For the text-containing cell, return its midpoint in [X, Y] coordinate format. 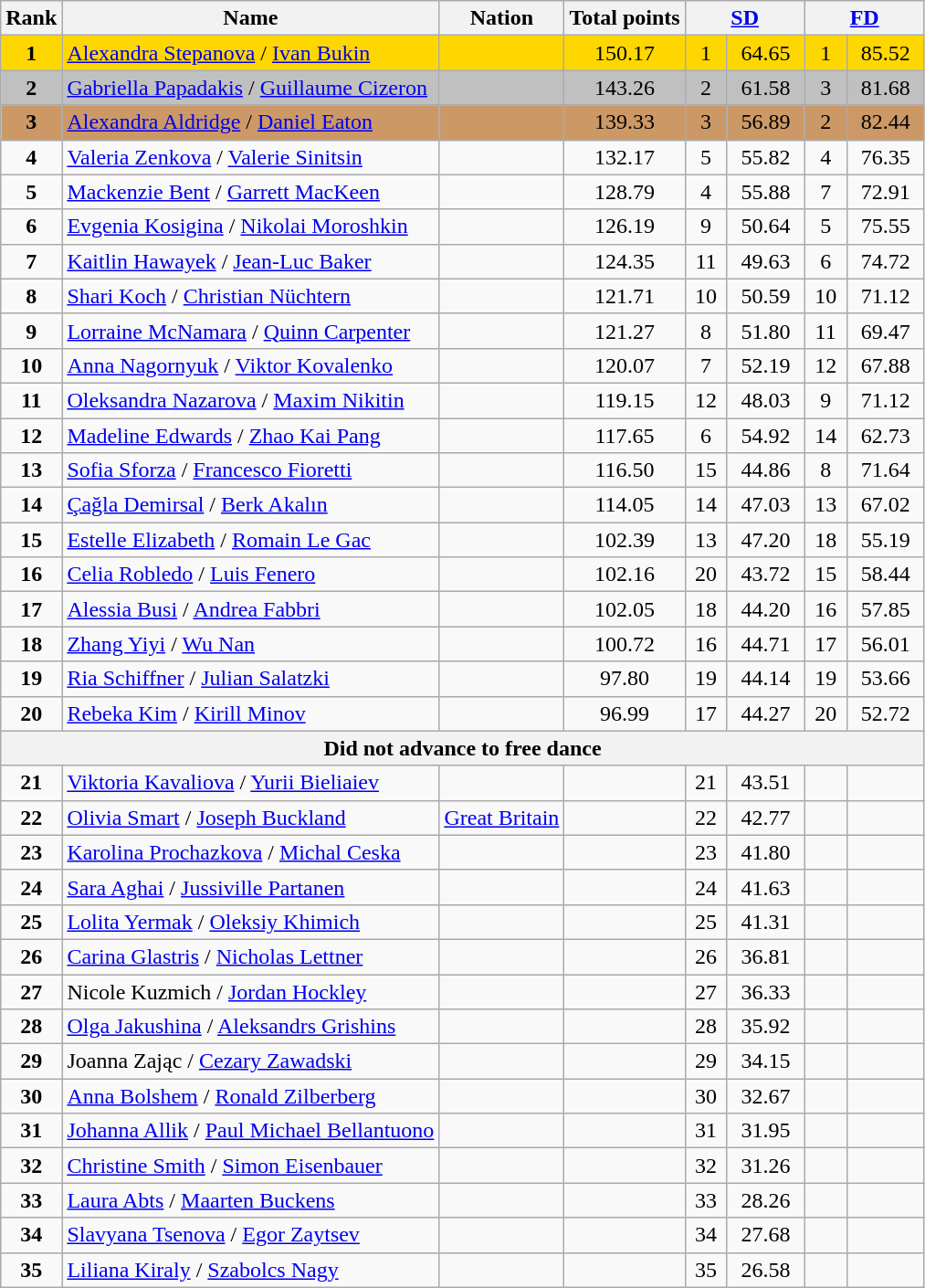
Ria Schiffner / Julian Salatzki [250, 679]
Mackenzie Bent / Garrett MacKeen [250, 192]
61.58 [765, 88]
75.55 [886, 227]
Christine Smith / Simon Eisenbauer [250, 1166]
82.44 [886, 122]
121.71 [625, 296]
120.07 [625, 365]
124.35 [625, 261]
35.92 [765, 1027]
48.03 [765, 400]
Celia Robledo / Luis Fenero [250, 575]
85.52 [886, 53]
51.80 [765, 331]
54.92 [765, 436]
Olga Jakushina / Aleksandrs Grishins [250, 1027]
Joanna Zając / Cezary Zawadski [250, 1061]
Viktoria Kavaliova / Yurii Bieliaiev [250, 783]
31.26 [765, 1166]
116.50 [625, 470]
Total points [625, 18]
Johanna Allik / Paul Michael Bellantuono [250, 1131]
41.31 [765, 922]
56.89 [765, 122]
42.77 [765, 818]
71.64 [886, 470]
44.71 [765, 644]
44.86 [765, 470]
Sara Aghai / Jussiville Partanen [250, 887]
52.72 [886, 713]
Great Britain [502, 818]
Lorraine McNamara / Quinn Carpenter [250, 331]
Carina Glastris / Nicholas Lettner [250, 956]
Nation [502, 18]
Olivia Smart / Joseph Buckland [250, 818]
72.91 [886, 192]
44.14 [765, 679]
31.95 [765, 1131]
44.27 [765, 713]
50.64 [765, 227]
67.02 [886, 505]
Nicole Kuzmich / Jordan Hockley [250, 991]
121.27 [625, 331]
150.17 [625, 53]
76.35 [886, 157]
32.67 [765, 1096]
SD [745, 18]
43.72 [765, 575]
55.82 [765, 157]
69.47 [886, 331]
Anna Nagornyuk / Viktor Kovalenko [250, 365]
44.20 [765, 609]
55.19 [886, 540]
26.58 [765, 1270]
52.19 [765, 365]
49.63 [765, 261]
62.73 [886, 436]
43.51 [765, 783]
Kaitlin Hawayek / Jean-Luc Baker [250, 261]
Valeria Zenkova / Valerie Sinitsin [250, 157]
97.80 [625, 679]
Alexandra Stepanova / Ivan Bukin [250, 53]
117.65 [625, 436]
Sofia Sforza / Francesco Fioretti [250, 470]
143.26 [625, 88]
Slavyana Tsenova / Egor Zaytsev [250, 1235]
Rebeka Kim / Kirill Minov [250, 713]
Evgenia Kosigina / Nikolai Moroshkin [250, 227]
81.68 [886, 88]
Alessia Busi / Andrea Fabbri [250, 609]
41.63 [765, 887]
74.72 [886, 261]
Anna Bolshem / Ronald Zilberberg [250, 1096]
47.20 [765, 540]
36.33 [765, 991]
Karolina Prochazkova / Michal Ceska [250, 852]
56.01 [886, 644]
Estelle Elizabeth / Romain Le Gac [250, 540]
55.88 [765, 192]
67.88 [886, 365]
Alexandra Aldridge / Daniel Eaton [250, 122]
50.59 [765, 296]
Laura Abts / Maarten Buckens [250, 1200]
41.80 [765, 852]
119.15 [625, 400]
53.66 [886, 679]
139.33 [625, 122]
Gabriella Papadakis / Guillaume Cizeron [250, 88]
102.39 [625, 540]
114.05 [625, 505]
27.68 [765, 1235]
Zhang Yiyi / Wu Nan [250, 644]
36.81 [765, 956]
34.15 [765, 1061]
Çağla Demirsal / Berk Akalın [250, 505]
Rank [31, 18]
Name [250, 18]
Did not advance to free dance [462, 748]
Lolita Yermak / Oleksiy Khimich [250, 922]
58.44 [886, 575]
57.85 [886, 609]
100.72 [625, 644]
Oleksandra Nazarova / Maxim Nikitin [250, 400]
128.79 [625, 192]
FD [864, 18]
64.65 [765, 53]
Madeline Edwards / Zhao Kai Pang [250, 436]
102.16 [625, 575]
28.26 [765, 1200]
96.99 [625, 713]
Liliana Kiraly / Szabolcs Nagy [250, 1270]
Shari Koch / Christian Nüchtern [250, 296]
126.19 [625, 227]
47.03 [765, 505]
102.05 [625, 609]
132.17 [625, 157]
